Find where the given text appears and provide that cell's center as [X, Y] coordinate. 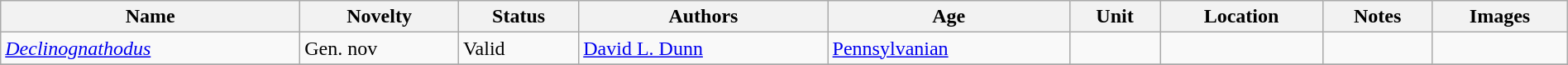
Unit [1115, 17]
David L. Dunn [703, 48]
Authors [703, 17]
Status [518, 17]
Declinognathodus [151, 48]
Location [1242, 17]
Name [151, 17]
Valid [518, 48]
Gen. nov [380, 48]
Novelty [380, 17]
Age [949, 17]
Images [1500, 17]
Pennsylvanian [949, 48]
Notes [1377, 17]
